Capture the cell that displays the provided text and extract its [x, y] central coordinate. 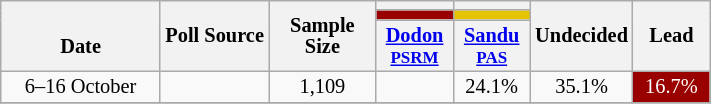
Undecided [582, 36]
Poll Source [214, 36]
35.1% [582, 86]
DodonPSRM [414, 46]
Date [81, 36]
SanduPAS [492, 46]
Lead [672, 36]
1,109 [322, 86]
16.7% [672, 86]
6–16 October [81, 86]
Sample Size [322, 36]
24.1% [492, 86]
